Output the (x, y) coordinate of the center of the cell containing the given text.  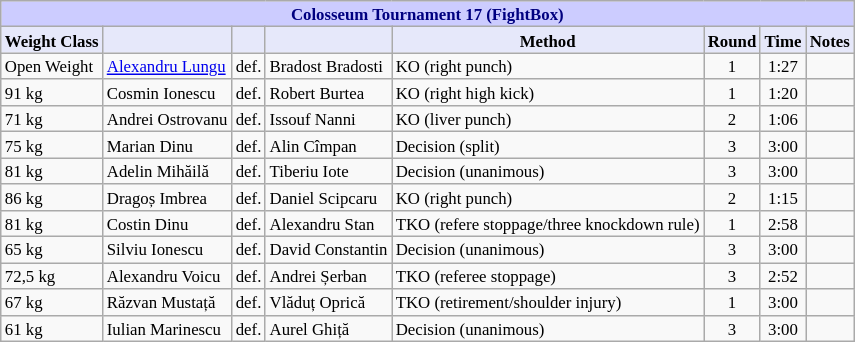
Costin Dinu (168, 224)
Dragoș Imbrea (168, 197)
71 kg (52, 119)
TKO (retirement/shoulder injury) (548, 302)
Bradost Bradosti (328, 66)
Alexandru Lungu (168, 66)
Iulian Marinescu (168, 328)
Alexandru Stan (328, 224)
65 kg (52, 250)
Tiberiu Iote (328, 171)
Notes (830, 40)
2:52 (782, 276)
Andrei Ostrovanu (168, 119)
David Constantin (328, 250)
Method (548, 40)
KO (liver punch) (548, 119)
1:06 (782, 119)
Cosmin Ionescu (168, 93)
Marian Dinu (168, 145)
TKO (referee stoppage) (548, 276)
Vlăduț Oprică (328, 302)
Silviu Ionescu (168, 250)
1:20 (782, 93)
Aurel Ghiță (328, 328)
Daniel Scipcaru (328, 197)
86 kg (52, 197)
Răzvan Mustață (168, 302)
Alin Cîmpan (328, 145)
67 kg (52, 302)
Decision (split) (548, 145)
1:15 (782, 197)
Adelin Mihăilă (168, 171)
Robert Burtea (328, 93)
91 kg (52, 93)
Time (782, 40)
72,5 kg (52, 276)
Open Weight (52, 66)
Colosseum Tournament 17 (FightBox) (428, 14)
Issouf Nanni (328, 119)
Round (732, 40)
Weight Class (52, 40)
61 kg (52, 328)
2:58 (782, 224)
TKO (refere stoppage/three knockdown rule) (548, 224)
1:27 (782, 66)
KO (right high kick) (548, 93)
75 kg (52, 145)
Alexandru Voicu (168, 276)
Andrei Șerban (328, 276)
